Output the [x, y] coordinate of the center of the cell containing the given text.  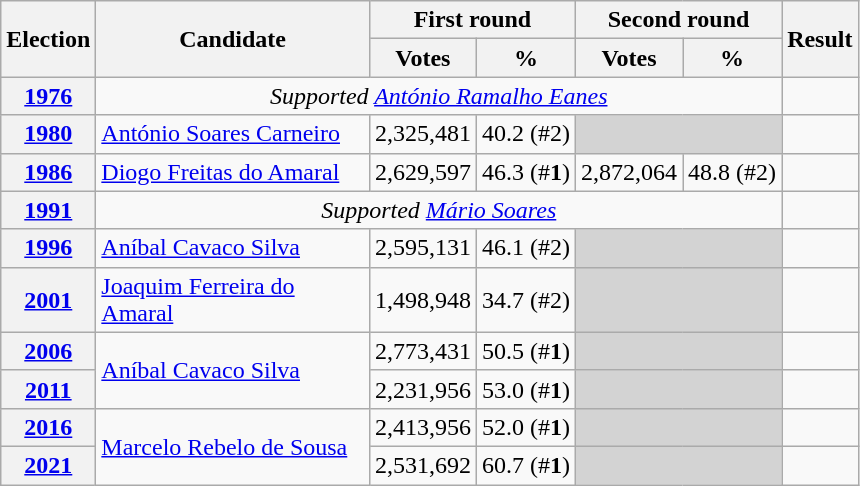
Supported António Ramalho Eanes [439, 96]
46.1 (#2) [526, 248]
António Soares Carneiro [233, 134]
Joaquim Ferreira do Amaral [233, 300]
2,595,131 [422, 248]
1991 [48, 210]
Second round [678, 20]
2011 [48, 389]
Diogo Freitas do Amaral [233, 172]
53.0 (#1) [526, 389]
2,413,956 [422, 427]
46.3 (#1) [526, 172]
52.0 (#1) [526, 427]
2006 [48, 351]
2,231,956 [422, 389]
Election [48, 39]
Supported Mário Soares [439, 210]
48.8 (#2) [732, 172]
2001 [48, 300]
Marcelo Rebelo de Sousa [233, 446]
2,629,597 [422, 172]
1976 [48, 96]
Candidate [233, 39]
2,531,692 [422, 465]
50.5 (#1) [526, 351]
First round [472, 20]
1996 [48, 248]
2016 [48, 427]
2,872,064 [628, 172]
1,498,948 [422, 300]
40.2 (#2) [526, 134]
2,325,481 [422, 134]
60.7 (#1) [526, 465]
2021 [48, 465]
1980 [48, 134]
1986 [48, 172]
2,773,431 [422, 351]
34.7 (#2) [526, 300]
Result [820, 39]
